Extract the [X, Y] coordinate from the center of the cell holding the provided text.  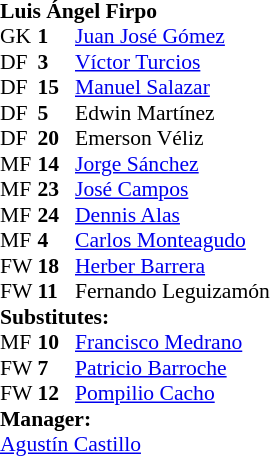
10 [57, 343]
18 [57, 266]
Emerson Véliz [172, 139]
24 [57, 215]
Pompilio Cacho [172, 393]
Francisco Medrano [172, 343]
3 [57, 62]
José Campos [172, 189]
Víctor Turcios [172, 62]
12 [57, 393]
Substitutes: [135, 317]
11 [57, 291]
Patricio Barroche [172, 368]
Juan José Gómez [172, 37]
7 [57, 368]
20 [57, 139]
4 [57, 241]
Edwin Martínez [172, 113]
Manuel Salazar [172, 87]
Manager: [135, 419]
GK [19, 37]
Carlos Monteagudo [172, 241]
15 [57, 87]
14 [57, 164]
Fernando Leguizamón [172, 291]
1 [57, 37]
Jorge Sánchez [172, 164]
23 [57, 189]
5 [57, 113]
Herber Barrera [172, 266]
Dennis Alas [172, 215]
